Scan for the cell matching the given text and deliver its (x, y) coordinate at center. 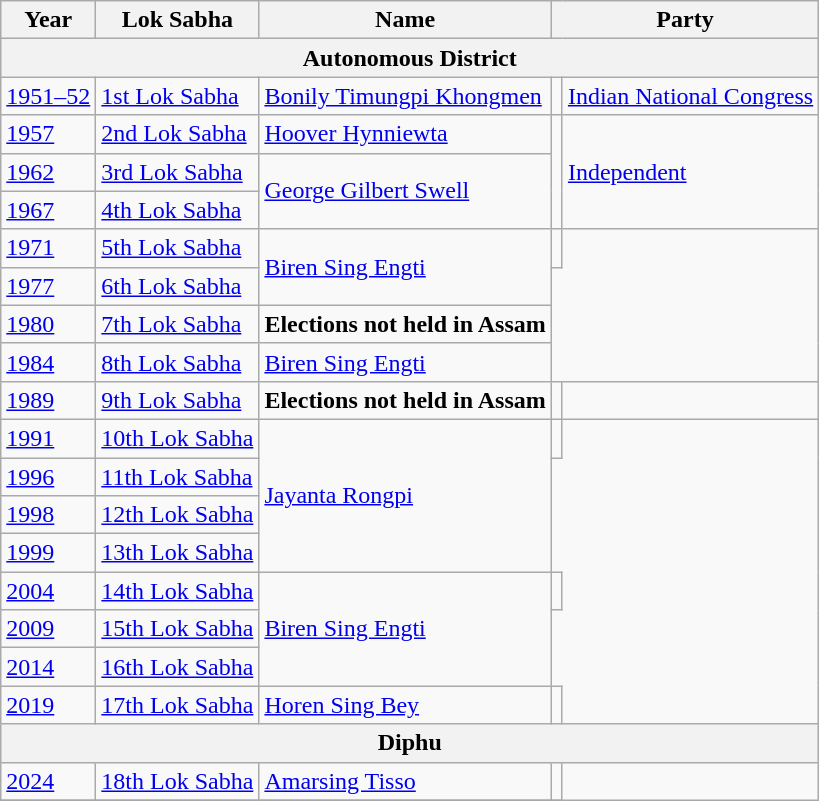
1996 (48, 477)
Lok Sabha (178, 20)
12th Lok Sabha (178, 515)
1967 (48, 210)
5th Lok Sabha (178, 248)
Indian National Congress (690, 96)
15th Lok Sabha (178, 629)
Bonily Timungpi Khongmen (405, 96)
2004 (48, 591)
Horen Sing Bey (405, 705)
1980 (48, 324)
16th Lok Sabha (178, 667)
Name (405, 20)
8th Lok Sabha (178, 362)
Amarsing Tisso (405, 781)
1962 (48, 172)
1984 (48, 362)
10th Lok Sabha (178, 438)
1957 (48, 134)
Party (684, 20)
17th Lok Sabha (178, 705)
1977 (48, 286)
2024 (48, 781)
1971 (48, 248)
13th Lok Sabha (178, 553)
2014 (48, 667)
2009 (48, 629)
3rd Lok Sabha (178, 172)
2019 (48, 705)
1st Lok Sabha (178, 96)
1998 (48, 515)
1951–52 (48, 96)
1991 (48, 438)
4th Lok Sabha (178, 210)
7th Lok Sabha (178, 324)
14th Lok Sabha (178, 591)
1999 (48, 553)
9th Lok Sabha (178, 400)
11th Lok Sabha (178, 477)
Diphu (410, 743)
Independent (690, 172)
2nd Lok Sabha (178, 134)
6th Lok Sabha (178, 286)
Year (48, 20)
1989 (48, 400)
18th Lok Sabha (178, 781)
Jayanta Rongpi (405, 495)
George Gilbert Swell (405, 191)
Autonomous District (410, 58)
Hoover Hynniewta (405, 134)
